Output the [x, y] coordinate of the center of the cell containing the given text.  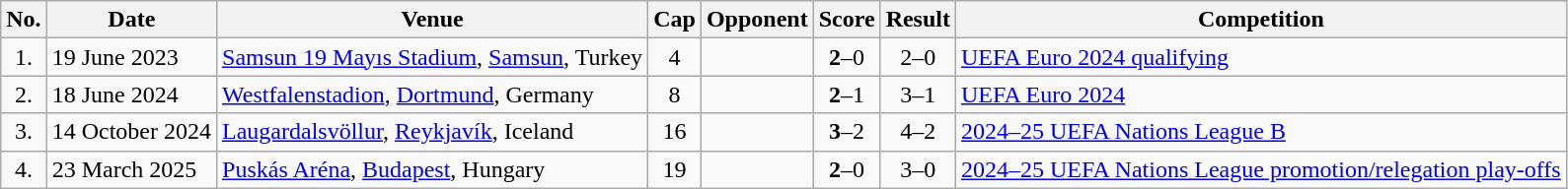
1. [24, 57]
Venue [432, 20]
2024–25 UEFA Nations League promotion/relegation play-offs [1261, 169]
UEFA Euro 2024 [1261, 94]
2024–25 UEFA Nations League B [1261, 132]
Date [131, 20]
Puskás Aréna, Budapest, Hungary [432, 169]
Competition [1261, 20]
4 [675, 57]
3. [24, 132]
14 October 2024 [131, 132]
8 [675, 94]
3–2 [847, 132]
18 June 2024 [131, 94]
3–0 [918, 169]
23 March 2025 [131, 169]
Score [847, 20]
Opponent [757, 20]
4–2 [918, 132]
No. [24, 20]
UEFA Euro 2024 qualifying [1261, 57]
Westfalenstadion, Dortmund, Germany [432, 94]
16 [675, 132]
Samsun 19 Mayıs Stadium, Samsun, Turkey [432, 57]
19 June 2023 [131, 57]
Cap [675, 20]
Laugardalsvöllur, Reykjavík, Iceland [432, 132]
Result [918, 20]
19 [675, 169]
3–1 [918, 94]
2. [24, 94]
2–1 [847, 94]
4. [24, 169]
